Output the (X, Y) coordinate of the center of the cell containing the given text.  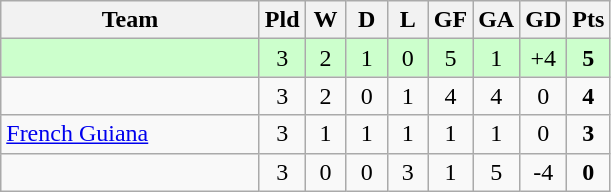
D (366, 20)
+4 (544, 58)
W (326, 20)
GD (544, 20)
French Guiana (130, 134)
L (408, 20)
Pts (588, 20)
Pld (282, 20)
Team (130, 20)
GF (450, 20)
-4 (544, 172)
GA (496, 20)
